From the cell containing the given text, extract its center point as (X, Y) coordinate. 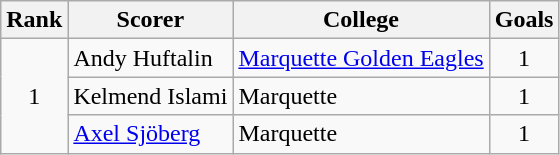
Andy Huftalin (150, 58)
Scorer (150, 20)
Rank (34, 20)
Goals (524, 20)
Kelmend Islami (150, 96)
College (361, 20)
Marquette Golden Eagles (361, 58)
Axel Sjöberg (150, 134)
